For the text-containing cell, return its midpoint in [x, y] coordinate format. 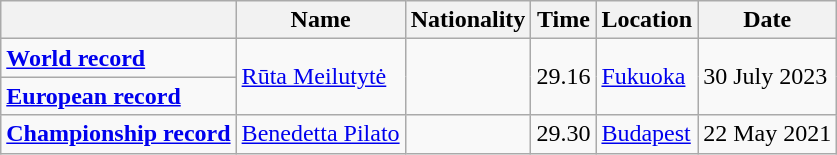
Budapest [647, 134]
Championship record [118, 134]
30 July 2023 [768, 77]
Name [320, 20]
Benedetta Pilato [320, 134]
Location [647, 20]
World record [118, 58]
Time [564, 20]
European record [118, 96]
29.16 [564, 77]
Fukuoka [647, 77]
22 May 2021 [768, 134]
Date [768, 20]
Nationality [468, 20]
Rūta Meilutytė [320, 77]
29.30 [564, 134]
